From the cell containing the given text, extract its center point as (x, y) coordinate. 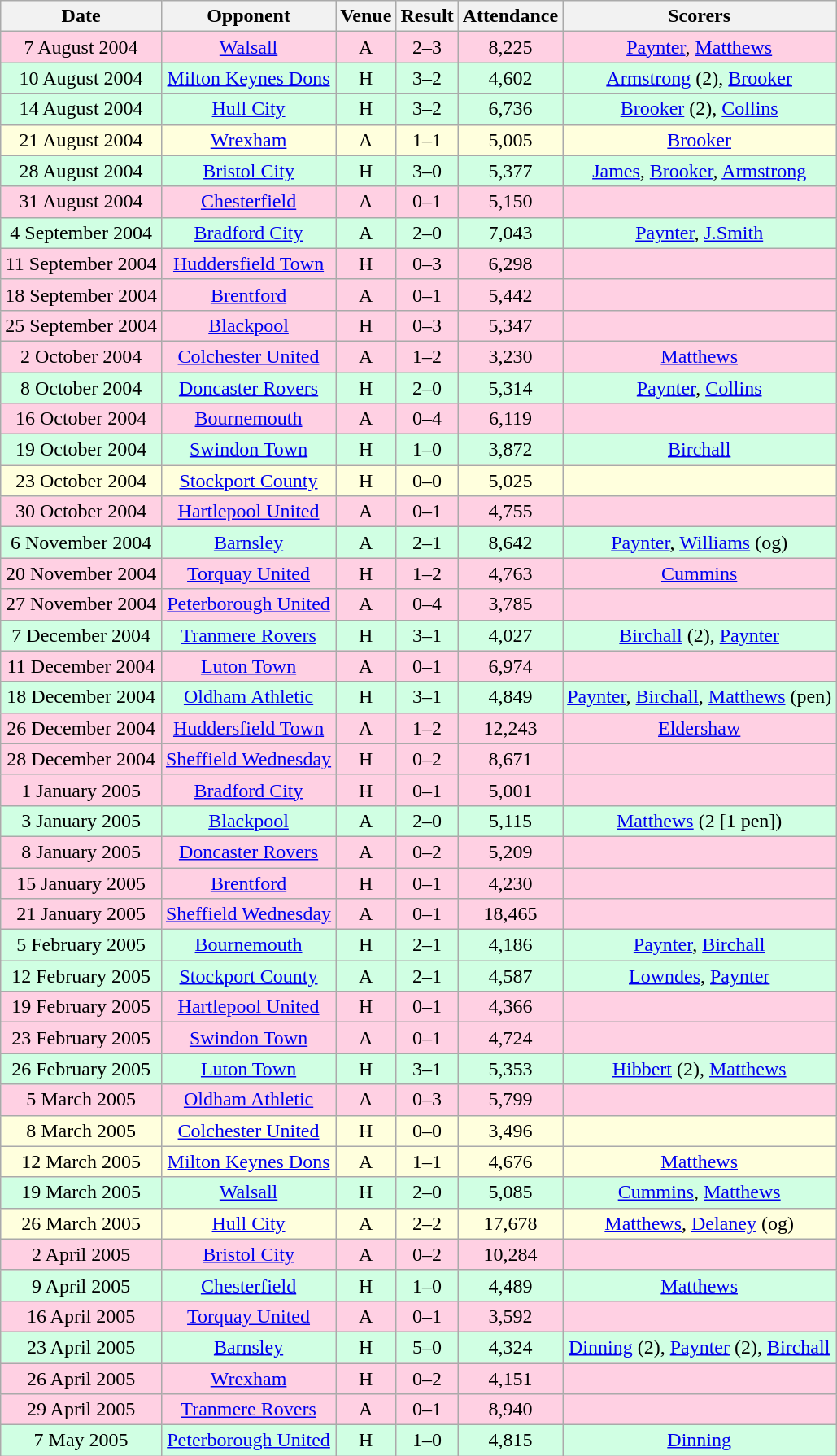
Paynter, Birchall (700, 945)
4,815 (510, 1441)
12 March 2005 (81, 1162)
2 October 2004 (81, 356)
Brooker (700, 140)
5,001 (510, 790)
Dinning (2), Paynter (2), Birchall (700, 1347)
Cummins (700, 573)
14 August 2004 (81, 109)
7,043 (510, 233)
25 September 2004 (81, 325)
18 September 2004 (81, 294)
2–2 (427, 1223)
30 October 2004 (81, 512)
5,025 (510, 481)
6,119 (510, 419)
23 April 2005 (81, 1347)
4,724 (510, 1038)
21 January 2005 (81, 914)
17,678 (510, 1223)
8 October 2004 (81, 388)
8,642 (510, 543)
5,442 (510, 294)
26 December 2004 (81, 728)
18,465 (510, 914)
Cummins, Matthews (700, 1192)
4,366 (510, 1007)
10,284 (510, 1254)
Paynter, Matthews (700, 47)
Armstrong (2), Brooker (700, 78)
6,736 (510, 109)
3,496 (510, 1131)
Paynter, Williams (og) (700, 543)
23 February 2005 (81, 1038)
6,974 (510, 666)
4,602 (510, 78)
12 February 2005 (81, 976)
2 April 2005 (81, 1254)
5,353 (510, 1069)
15 January 2005 (81, 883)
4,763 (510, 573)
3 January 2005 (81, 821)
16 October 2004 (81, 419)
16 April 2005 (81, 1316)
26 February 2005 (81, 1069)
5 March 2005 (81, 1100)
4,186 (510, 945)
Matthews (2 [1 pen]) (700, 821)
4,489 (510, 1285)
5,314 (510, 388)
5,799 (510, 1100)
28 December 2004 (81, 759)
6 November 2004 (81, 543)
6,298 (510, 264)
4,230 (510, 883)
Paynter, Collins (700, 388)
3–0 (427, 171)
Eldershaw (700, 728)
James, Brooker, Armstrong (700, 171)
12,243 (510, 728)
Birchall (2), Paynter (700, 635)
4,676 (510, 1162)
8,940 (510, 1410)
Matthews, Delaney (og) (700, 1223)
4,755 (510, 512)
3,230 (510, 356)
4,324 (510, 1347)
Paynter, J.Smith (700, 233)
3,872 (510, 450)
11 December 2004 (81, 666)
5 February 2005 (81, 945)
Result (427, 16)
26 April 2005 (81, 1379)
3,592 (510, 1316)
Paynter, Birchall, Matthews (pen) (700, 697)
10 August 2004 (81, 78)
5,005 (510, 140)
1 January 2005 (81, 790)
26 March 2005 (81, 1223)
8 January 2005 (81, 852)
5,377 (510, 171)
Date (81, 16)
19 October 2004 (81, 450)
8,671 (510, 759)
31 August 2004 (81, 202)
19 March 2005 (81, 1192)
Scorers (700, 16)
7 August 2004 (81, 47)
5,085 (510, 1192)
Birchall (700, 450)
5–0 (427, 1347)
23 October 2004 (81, 481)
29 April 2005 (81, 1410)
Hibbert (2), Matthews (700, 1069)
4,027 (510, 635)
9 April 2005 (81, 1285)
5,347 (510, 325)
Dinning (700, 1441)
4 September 2004 (81, 233)
8 March 2005 (81, 1131)
19 February 2005 (81, 1007)
21 August 2004 (81, 140)
2–3 (427, 47)
8,225 (510, 47)
5,150 (510, 202)
Venue (366, 16)
7 May 2005 (81, 1441)
27 November 2004 (81, 604)
28 August 2004 (81, 171)
Attendance (510, 16)
Lowndes, Paynter (700, 976)
4,849 (510, 697)
7 December 2004 (81, 635)
Opponent (248, 16)
3,785 (510, 604)
20 November 2004 (81, 573)
4,587 (510, 976)
11 September 2004 (81, 264)
18 December 2004 (81, 697)
4,151 (510, 1379)
5,209 (510, 852)
5,115 (510, 821)
Brooker (2), Collins (700, 109)
